Output the (x, y) coordinate of the center of the cell containing the given text.  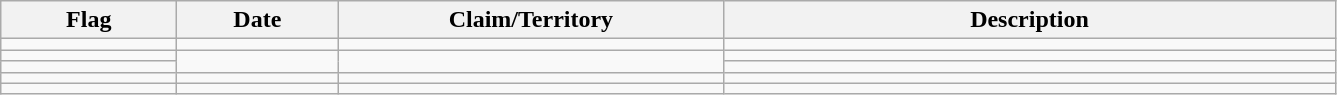
Claim/Territory (531, 20)
Description (1030, 20)
Date (258, 20)
Flag (89, 20)
